For the text-containing cell, return its midpoint in [X, Y] coordinate format. 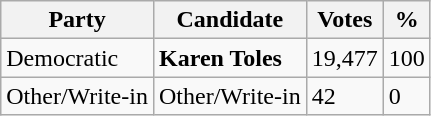
Karen Toles [230, 58]
Party [78, 20]
19,477 [344, 58]
42 [344, 96]
Candidate [230, 20]
Democratic [78, 58]
% [406, 20]
0 [406, 96]
Votes [344, 20]
100 [406, 58]
